Extract the [X, Y] coordinate from the center of the cell holding the provided text.  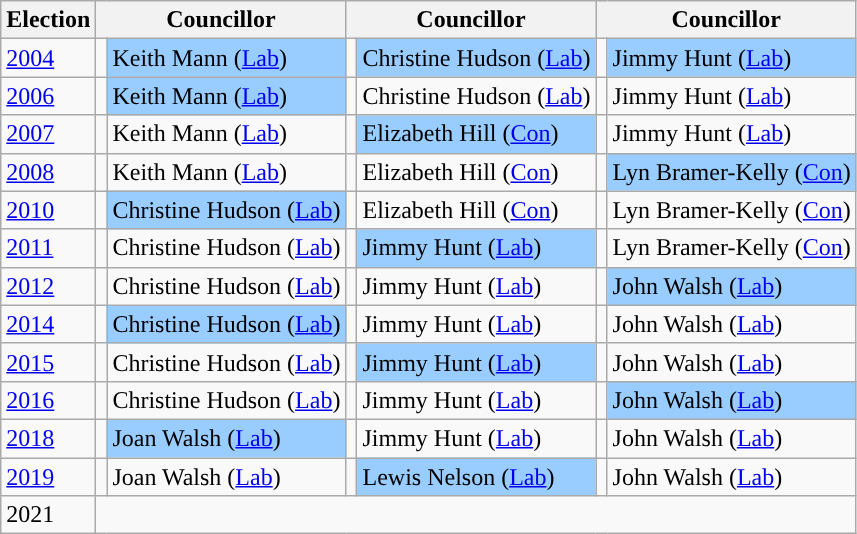
2007 [48, 134]
2008 [48, 172]
2016 [48, 400]
2006 [48, 96]
2021 [48, 515]
Lewis Nelson (Lab) [476, 477]
2018 [48, 438]
Election [48, 20]
2012 [48, 286]
2011 [48, 248]
2015 [48, 362]
2010 [48, 210]
2004 [48, 58]
2014 [48, 324]
2019 [48, 477]
